Output the (x, y) coordinate of the center of the cell containing the given text.  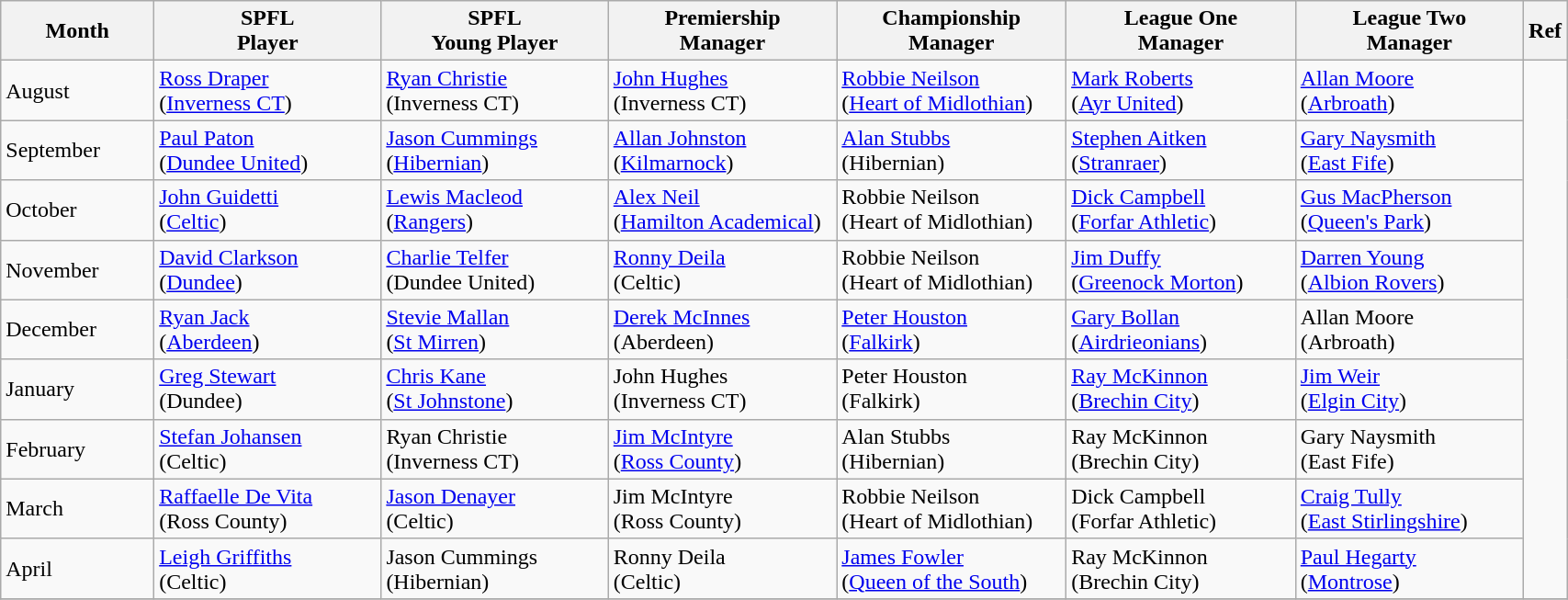
Jim Duffy(Greenock Morton) (1181, 270)
Lewis Macleod(Rangers) (494, 209)
Raffaelle De Vita(Ross County) (268, 509)
Chris Kane(St Johnstone) (494, 390)
Month (77, 31)
Stevie Mallan(St Mirren) (494, 329)
November (77, 270)
Stefan Johansen(Celtic) (268, 448)
Derek McInnes(Aberdeen) (722, 329)
October (77, 209)
Craig Tully(East Stirlingshire) (1409, 509)
Darren Young(Albion Rovers) (1409, 270)
August (77, 90)
Ryan Jack(Aberdeen) (268, 329)
League OneManager (1181, 31)
April (77, 568)
Alex Neil(Hamilton Academical) (722, 209)
February (77, 448)
SPFLPlayer (268, 31)
Allan Johnston(Kilmarnock) (722, 151)
Mark Roberts(Ayr United) (1181, 90)
January (77, 390)
Gus MacPherson(Queen's Park) (1409, 209)
ChampionshipManager (952, 31)
John Guidetti(Celtic) (268, 209)
Gary Bollan(Airdrieonians) (1181, 329)
Ross Draper(Inverness CT) (268, 90)
PremiershipManager (722, 31)
September (77, 151)
Jason Denayer(Celtic) (494, 509)
SPFLYoung Player (494, 31)
Jim Weir(Elgin City) (1409, 390)
December (77, 329)
Ref (1545, 31)
Charlie Telfer(Dundee United) (494, 270)
Paul Hegarty(Montrose) (1409, 568)
Stephen Aitken(Stranraer) (1181, 151)
March (77, 509)
Paul Paton(Dundee United) (268, 151)
Leigh Griffiths(Celtic) (268, 568)
James Fowler(Queen of the South) (952, 568)
David Clarkson(Dundee) (268, 270)
Greg Stewart(Dundee) (268, 390)
League TwoManager (1409, 31)
